Pinpoint the cell where the given text exists, returning its (X, Y) midpoint coordinate. 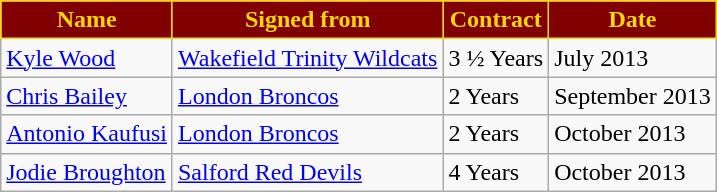
Wakefield Trinity Wildcats (307, 58)
Antonio Kaufusi (87, 134)
September 2013 (633, 96)
Salford Red Devils (307, 172)
July 2013 (633, 58)
Kyle Wood (87, 58)
Jodie Broughton (87, 172)
Date (633, 20)
4 Years (496, 172)
Contract (496, 20)
3 ½ Years (496, 58)
Chris Bailey (87, 96)
Signed from (307, 20)
Name (87, 20)
